Return (X, Y) of the center of cell containing provided text 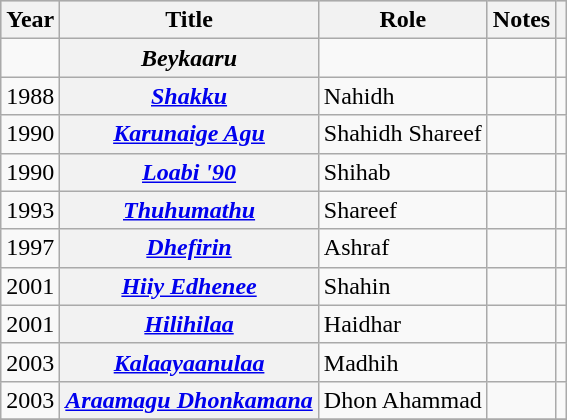
Loabi '90 (189, 172)
Madhih (402, 362)
Role (402, 20)
Dhon Ahammad (402, 400)
Hilihilaa (189, 324)
Hiiy Edhenee (189, 286)
Shakku (189, 96)
1993 (30, 210)
1997 (30, 248)
Notes (521, 20)
1988 (30, 96)
Araamagu Dhonkamana (189, 400)
Year (30, 20)
Shareef (402, 210)
Haidhar (402, 324)
Kalaayaanulaa (189, 362)
Nahidh (402, 96)
Karunaige Agu (189, 134)
Beykaaru (189, 58)
Title (189, 20)
Dhefirin (189, 248)
Ashraf (402, 248)
Shahidh Shareef (402, 134)
Shihab (402, 172)
Shahin (402, 286)
Thuhumathu (189, 210)
